Detect which cell encompasses the target text, then output its [X, Y] center coordinate. 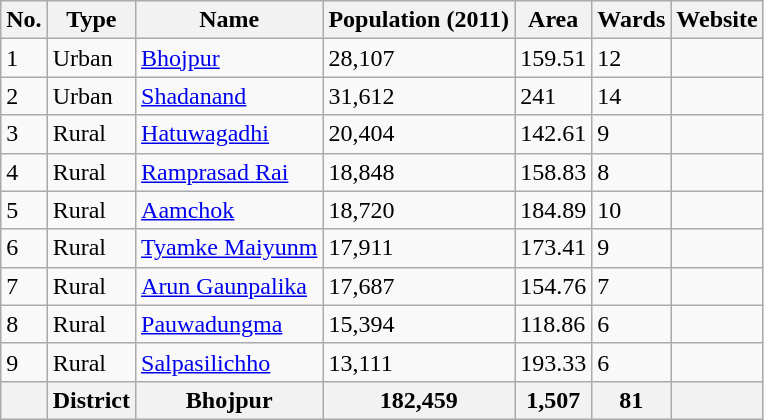
10 [632, 210]
Hatuwagadhi [230, 134]
173.41 [554, 248]
No. [24, 20]
4 [24, 172]
Shadanand [230, 96]
Type [91, 20]
182,459 [419, 400]
159.51 [554, 58]
184.89 [554, 210]
Population (2011) [419, 20]
28,107 [419, 58]
Arun Gaunpalika [230, 286]
154.76 [554, 286]
5 [24, 210]
Pauwadungma [230, 324]
18,848 [419, 172]
District [91, 400]
Tyamke Maiyunm [230, 248]
Ramprasad Rai [230, 172]
31,612 [419, 96]
15,394 [419, 324]
3 [24, 134]
13,111 [419, 362]
17,911 [419, 248]
20,404 [419, 134]
1,507 [554, 400]
14 [632, 96]
241 [554, 96]
118.86 [554, 324]
158.83 [554, 172]
18,720 [419, 210]
Wards [632, 20]
193.33 [554, 362]
1 [24, 58]
Name [230, 20]
2 [24, 96]
Aamchok [230, 210]
81 [632, 400]
142.61 [554, 134]
12 [632, 58]
Salpasilichho [230, 362]
Website [717, 20]
Area [554, 20]
17,687 [419, 286]
